Return the (X, Y) coordinate for the center point of the cell that contains the specified text.  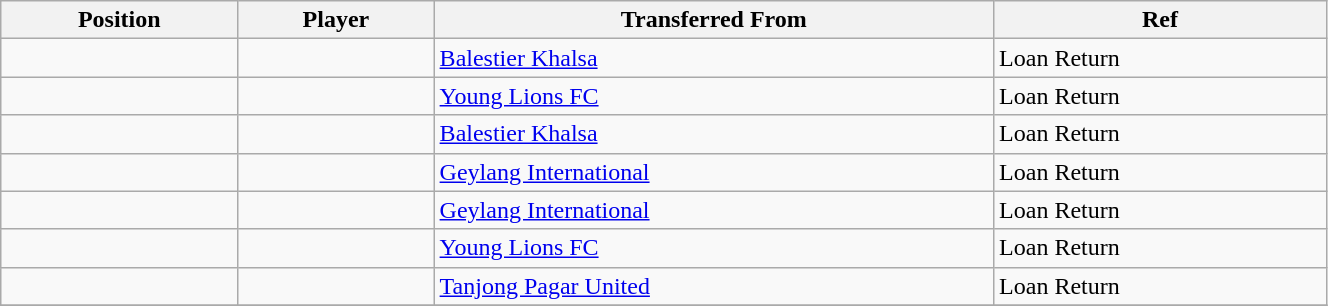
Transferred From (714, 20)
Tanjong Pagar United (714, 286)
Player (336, 20)
Position (120, 20)
Ref (1160, 20)
